Capture the cell that displays the provided text and extract its [X, Y] central coordinate. 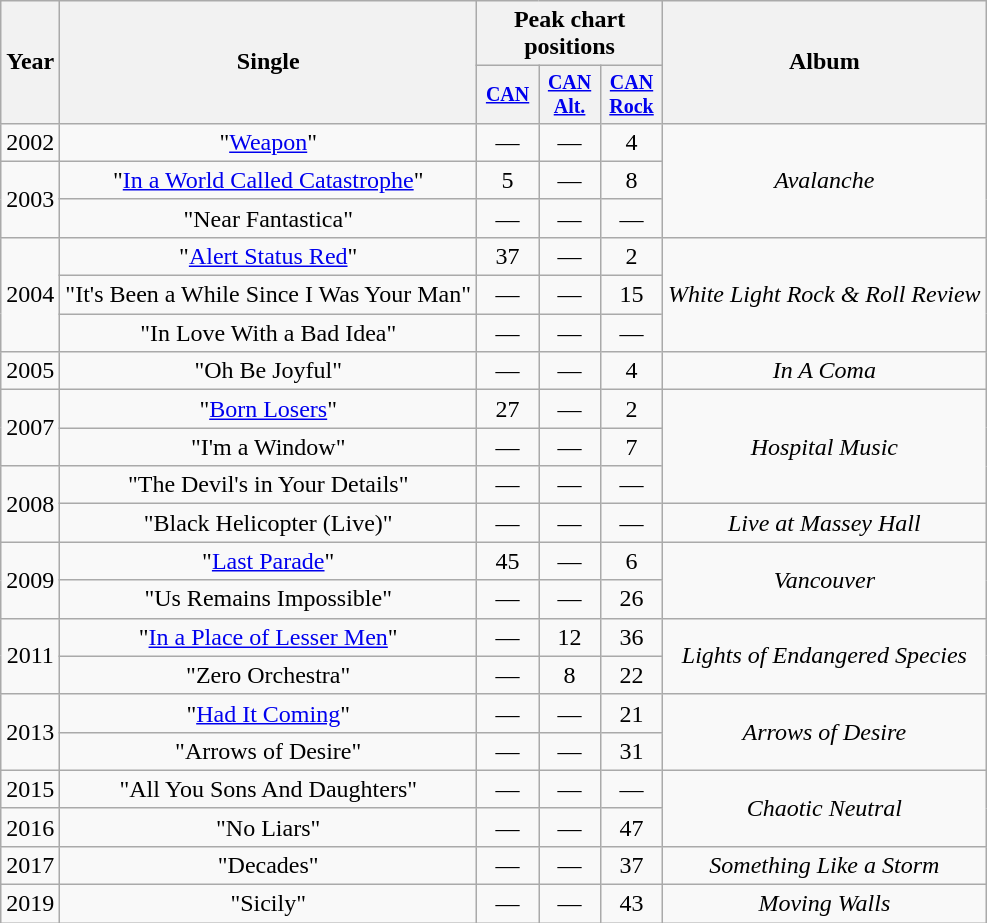
Album [825, 62]
2004 [30, 294]
"Born Losers" [268, 409]
21 [632, 713]
"Had It Coming" [268, 713]
In A Coma [825, 371]
"In a Place of Lesser Men" [268, 637]
Avalanche [825, 180]
"In a World Called Catastrophe" [268, 180]
"Sicily" [268, 904]
Arrows of Desire [825, 732]
Lights of Endangered Species [825, 656]
"The Devil's in Your Details" [268, 485]
5 [508, 180]
"Arrows of Desire" [268, 751]
"Us Remains Impossible" [268, 599]
27 [508, 409]
43 [632, 904]
2011 [30, 656]
22 [632, 675]
2016 [30, 827]
"No Liars" [268, 827]
Something Like a Storm [825, 865]
2007 [30, 428]
2017 [30, 865]
"It's Been a While Since I Was Your Man" [268, 295]
"Black Helicopter (Live)" [268, 523]
"Near Fantastica" [268, 218]
7 [632, 447]
31 [632, 751]
36 [632, 637]
"Weapon" [268, 142]
2013 [30, 732]
"Last Parade" [268, 561]
47 [632, 827]
Live at Massey Hall [825, 523]
CANAlt. [570, 94]
"Alert Status Red" [268, 256]
45 [508, 561]
2019 [30, 904]
26 [632, 599]
2002 [30, 142]
Chaotic Neutral [825, 808]
Vancouver [825, 580]
"Zero Orchestra" [268, 675]
Peak chart positions [570, 34]
Hospital Music [825, 447]
2009 [30, 580]
"In Love With a Bad Idea" [268, 333]
"Oh Be Joyful" [268, 371]
2015 [30, 789]
White Light Rock & Roll Review [825, 294]
CANRock [632, 94]
2003 [30, 199]
Year [30, 62]
12 [570, 637]
"Decades" [268, 865]
CAN [508, 94]
2008 [30, 504]
"All You Sons And Daughters" [268, 789]
Single [268, 62]
15 [632, 295]
2005 [30, 371]
"I'm a Window" [268, 447]
Moving Walls [825, 904]
6 [632, 561]
